From the cell containing the given text, extract its center point as [X, Y] coordinate. 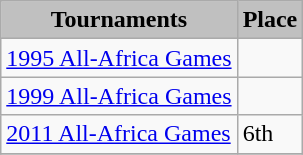
Tournaments [119, 20]
Place [270, 20]
2011 All-Africa Games [119, 134]
6th [270, 134]
1999 All-Africa Games [119, 96]
1995 All-Africa Games [119, 58]
